Find where the given text appears and provide that cell's center as (X, Y) coordinate. 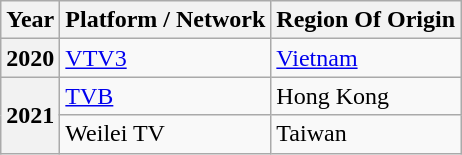
VTV3 (166, 58)
Region Of Origin (366, 20)
Year (30, 20)
Hong Kong (366, 96)
2021 (30, 115)
Weilei TV (166, 134)
2020 (30, 58)
Vietnam (366, 58)
TVB (166, 96)
Taiwan (366, 134)
Platform / Network (166, 20)
